Identify which cell holds the provided text, then report its [X, Y] central coordinate. 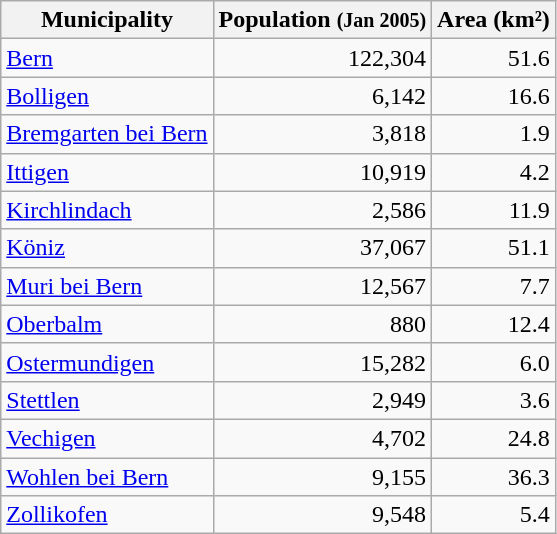
Vechigen [107, 438]
Wohlen bei Bern [107, 477]
9,548 [322, 515]
12.4 [494, 324]
Ostermundigen [107, 362]
122,304 [322, 58]
2,586 [322, 210]
6,142 [322, 96]
Bolligen [107, 96]
12,567 [322, 286]
51.1 [494, 248]
Area (km²) [494, 20]
Ittigen [107, 172]
2,949 [322, 400]
Bern [107, 58]
16.6 [494, 96]
3,818 [322, 134]
37,067 [322, 248]
51.6 [494, 58]
7.7 [494, 286]
1.9 [494, 134]
Municipality [107, 20]
Stettlen [107, 400]
3.6 [494, 400]
Kirchlindach [107, 210]
5.4 [494, 515]
Population (Jan 2005) [322, 20]
24.8 [494, 438]
Köniz [107, 248]
15,282 [322, 362]
10,919 [322, 172]
Oberbalm [107, 324]
880 [322, 324]
Zollikofen [107, 515]
11.9 [494, 210]
36.3 [494, 477]
Bremgarten bei Bern [107, 134]
4,702 [322, 438]
Muri bei Bern [107, 286]
4.2 [494, 172]
6.0 [494, 362]
9,155 [322, 477]
